Provide the (X, Y) coordinate of the cell's center where the given text is located.  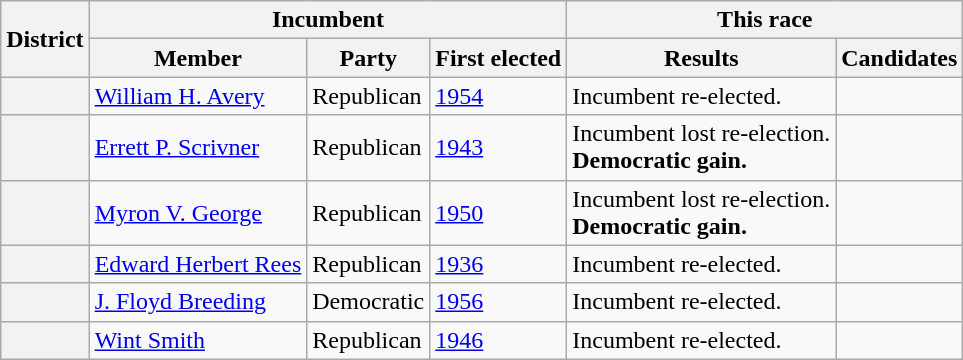
Results (702, 58)
Candidates (900, 58)
J. Floyd Breeding (198, 302)
First elected (498, 58)
Wint Smith (198, 340)
1956 (498, 302)
William H. Avery (198, 96)
Member (198, 58)
Democratic (368, 302)
1936 (498, 264)
1943 (498, 148)
Myron V. George (198, 212)
Incumbent (328, 20)
This race (765, 20)
Errett P. Scrivner (198, 148)
Party (368, 58)
1946 (498, 340)
Edward Herbert Rees (198, 264)
1954 (498, 96)
1950 (498, 212)
District (45, 39)
